Determine the [X, Y] coordinate at the center of the cell enclosing the given text.  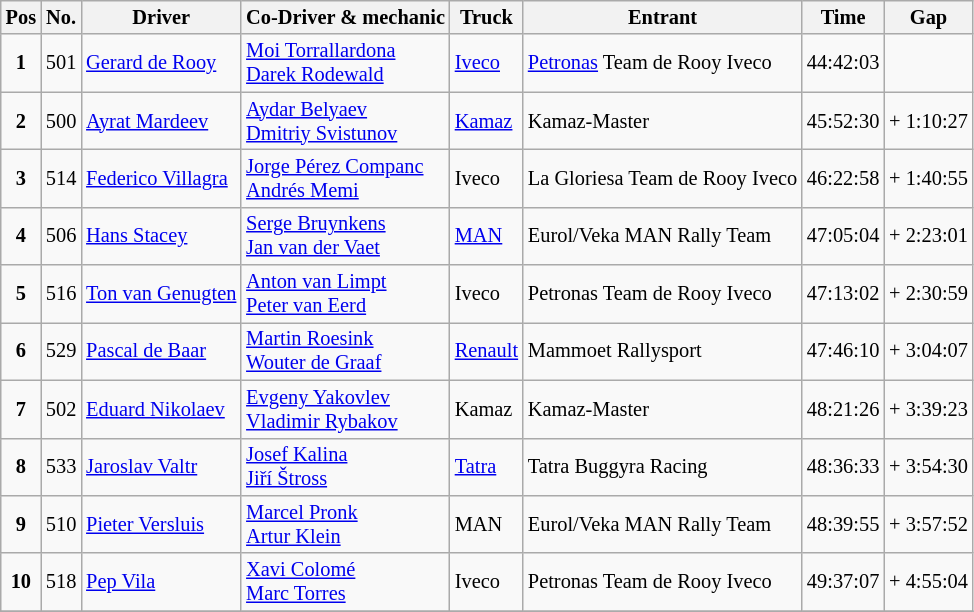
+ 1:40:55 [928, 178]
514 [61, 178]
Renault [486, 351]
Martin Roesink Wouter de Graaf [346, 351]
Pieter Versluis [161, 524]
Gap [928, 17]
Jaroslav Valtr [161, 467]
Hans Stacey [161, 236]
4 [21, 236]
6 [21, 351]
500 [61, 121]
7 [21, 409]
2 [21, 121]
Marcel Pronk Artur Klein [346, 524]
48:36:33 [843, 467]
44:42:03 [843, 63]
Ton van Genugten [161, 294]
+ 4:55:04 [928, 582]
47:05:04 [843, 236]
Tatra [486, 467]
Xavi Colomé Marc Torres [346, 582]
3 [21, 178]
No. [61, 17]
Time [843, 17]
Pep Vila [161, 582]
47:13:02 [843, 294]
45:52:30 [843, 121]
Pascal de Baar [161, 351]
Truck [486, 17]
510 [61, 524]
+ 1:10:27 [928, 121]
Moi Torrallardona Darek Rodewald [346, 63]
Aydar Belyaev Dmitriy Svistunov [346, 121]
516 [61, 294]
9 [21, 524]
8 [21, 467]
+ 3:57:52 [928, 524]
Mammoet Rallysport [662, 351]
Co-Driver & mechanic [346, 17]
+ 2:23:01 [928, 236]
10 [21, 582]
Entrant [662, 17]
Gerard de Rooy [161, 63]
46:22:58 [843, 178]
529 [61, 351]
Pos [21, 17]
47:46:10 [843, 351]
518 [61, 582]
5 [21, 294]
506 [61, 236]
502 [61, 409]
Anton van Limpt Peter van Eerd [346, 294]
Eduard Nikolaev [161, 409]
Josef Kalina Jiří Štross [346, 467]
Tatra Buggyra Racing [662, 467]
+ 3:54:30 [928, 467]
Federico Villagra [161, 178]
+ 2:30:59 [928, 294]
501 [61, 63]
49:37:07 [843, 582]
Jorge Pérez Companc Andrés Memi [346, 178]
48:39:55 [843, 524]
+ 3:39:23 [928, 409]
1 [21, 63]
Driver [161, 17]
Ayrat Mardeev [161, 121]
+ 3:04:07 [928, 351]
Evgeny Yakovlev Vladimir Rybakov [346, 409]
533 [61, 467]
Serge Bruynkens Jan van der Vaet [346, 236]
La Gloriesa Team de Rooy Iveco [662, 178]
48:21:26 [843, 409]
